Provide the (x, y) coordinate of the cell's center where the given text is located.  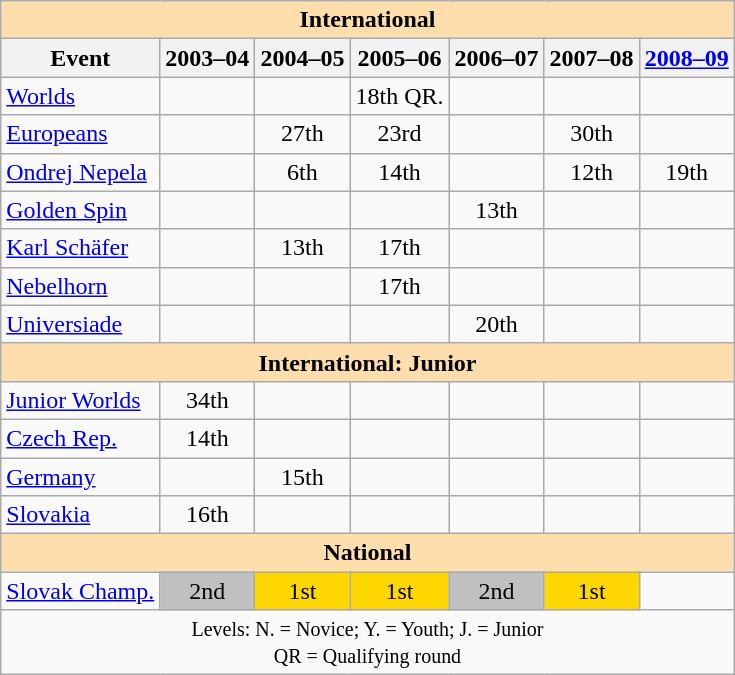
Nebelhorn (80, 286)
19th (686, 172)
30th (592, 134)
12th (592, 172)
Junior Worlds (80, 400)
Universiade (80, 324)
20th (496, 324)
International: Junior (368, 362)
27th (302, 134)
2007–08 (592, 58)
Ondrej Nepela (80, 172)
Czech Rep. (80, 438)
Slovak Champ. (80, 591)
Slovakia (80, 515)
34th (208, 400)
Karl Schäfer (80, 248)
16th (208, 515)
International (368, 20)
Worlds (80, 96)
Europeans (80, 134)
2008–09 (686, 58)
National (368, 553)
2006–07 (496, 58)
Golden Spin (80, 210)
2003–04 (208, 58)
Levels: N. = Novice; Y. = Youth; J. = Junior QR = Qualifying round (368, 642)
Event (80, 58)
6th (302, 172)
Germany (80, 477)
2004–05 (302, 58)
2005–06 (400, 58)
18th QR. (400, 96)
15th (302, 477)
23rd (400, 134)
